For the text-containing cell, return its midpoint in (X, Y) coordinate format. 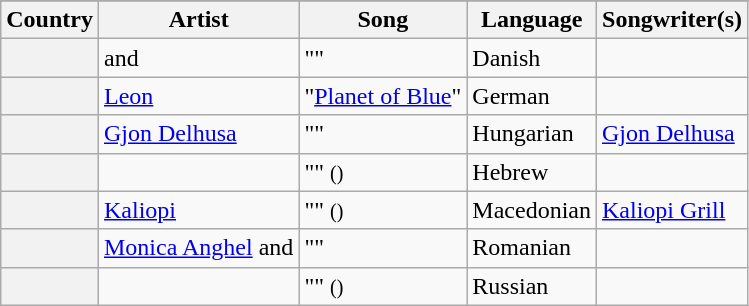
Romanian (532, 248)
Song (383, 20)
Leon (198, 96)
"Planet of Blue" (383, 96)
Macedonian (532, 210)
Russian (532, 286)
Hebrew (532, 172)
German (532, 96)
Artist (198, 20)
Kaliopi (198, 210)
Country (50, 20)
Songwriter(s) (672, 20)
Hungarian (532, 134)
Kaliopi Grill (672, 210)
Language (532, 20)
Monica Anghel and (198, 248)
Danish (532, 58)
and (198, 58)
